Pinpoint the cell where the given text exists, returning its (x, y) midpoint coordinate. 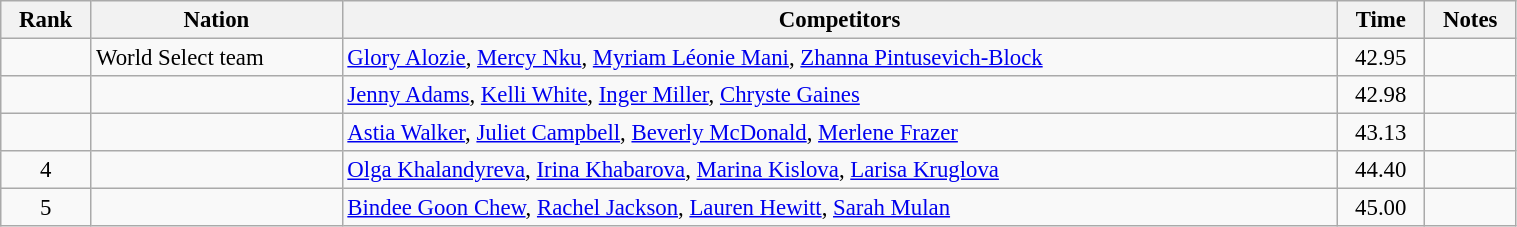
Olga Khalandyreva, Irina Khabarova, Marina Kislova, Larisa Kruglova (840, 170)
Glory Alozie, Mercy Nku, Myriam Léonie Mani, Zhanna Pintusevich-Block (840, 58)
44.40 (1380, 170)
World Select team (216, 58)
Jenny Adams, Kelli White, Inger Miller, Chryste Gaines (840, 95)
Astia Walker, Juliet Campbell, Beverly McDonald, Merlene Frazer (840, 133)
Bindee Goon Chew, Rachel Jackson, Lauren Hewitt, Sarah Mulan (840, 208)
Rank (46, 20)
Nation (216, 20)
42.98 (1380, 95)
Time (1380, 20)
42.95 (1380, 58)
4 (46, 170)
5 (46, 208)
45.00 (1380, 208)
43.13 (1380, 133)
Notes (1470, 20)
Competitors (840, 20)
